Capture the cell that displays the provided text and extract its [x, y] central coordinate. 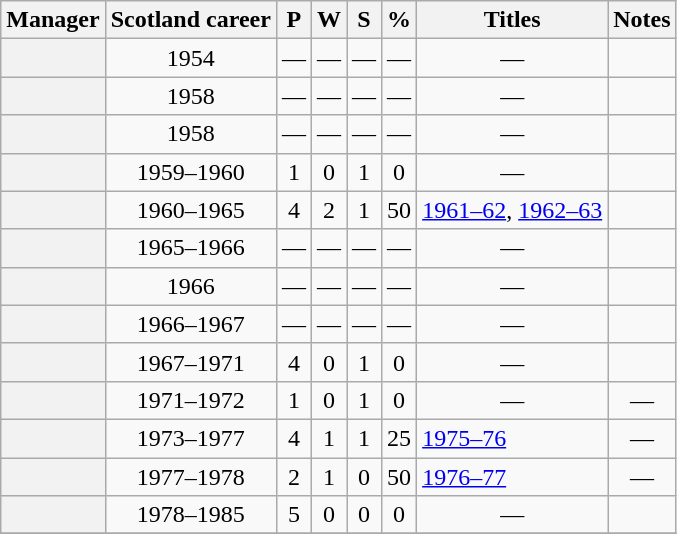
W [328, 20]
Scotland career [190, 20]
1959–1960 [190, 172]
1960–1965 [190, 210]
% [400, 20]
P [294, 20]
1976–77 [512, 477]
5 [294, 515]
1967–1971 [190, 362]
Manager [53, 20]
1954 [190, 58]
S [364, 20]
1965–1966 [190, 248]
1977–1978 [190, 477]
1978–1985 [190, 515]
1975–76 [512, 438]
1973–1977 [190, 438]
1971–1972 [190, 400]
Titles [512, 20]
1961–62, 1962–63 [512, 210]
Notes [642, 20]
1966 [190, 286]
1966–1967 [190, 324]
25 [400, 438]
